From the cell containing the given text, extract its center point as [x, y] coordinate. 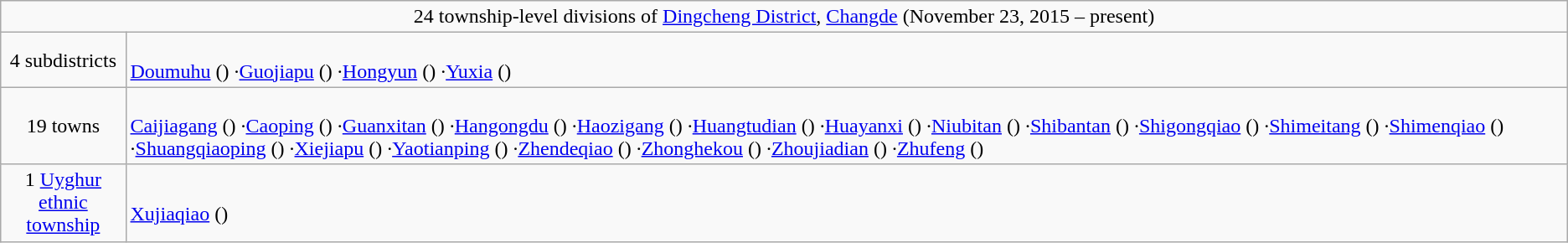
Doumuhu () ·Guojiapu () ·Hongyun () ·Yuxia () [846, 60]
4 subdistricts [64, 60]
24 township-level divisions of Dingcheng District, Changde (November 23, 2015 – present) [784, 17]
19 towns [64, 126]
Xujiaqiao () [846, 203]
1 Uyghur ethnic township [64, 203]
